Locate the cell with the specified text and output its (x, y) center coordinate. 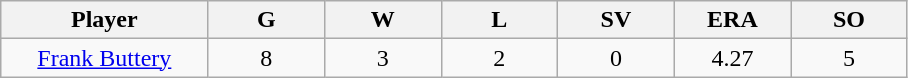
0 (616, 58)
SO (850, 20)
SV (616, 20)
ERA (732, 20)
4.27 (732, 58)
2 (500, 58)
G (266, 20)
L (500, 20)
8 (266, 58)
3 (384, 58)
5 (850, 58)
W (384, 20)
Player (104, 20)
Frank Buttery (104, 58)
